Capture the cell that displays the provided text and extract its [X, Y] central coordinate. 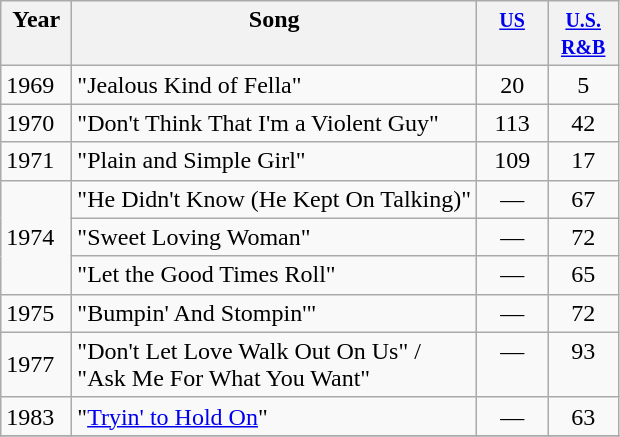
5 [584, 85]
109 [512, 161]
"Jealous Kind of Fella" [274, 85]
67 [584, 199]
1975 [36, 313]
"Don't Let Love Walk Out On Us" /"Ask Me For What You Want" [274, 364]
"Let the Good Times Roll" [274, 275]
1983 [36, 416]
"Tryin' to Hold On" [274, 416]
17 [584, 161]
93 [584, 364]
Year [36, 34]
65 [584, 275]
42 [584, 123]
"Bumpin' And Stompin'" [274, 313]
Song [274, 34]
20 [512, 85]
"Sweet Loving Woman" [274, 237]
"He Didn't Know (He Kept On Talking)" [274, 199]
1971 [36, 161]
113 [512, 123]
US [512, 34]
63 [584, 416]
1970 [36, 123]
1977 [36, 364]
U.S. R&B [584, 34]
1969 [36, 85]
"Don't Think That I'm a Violent Guy" [274, 123]
"Plain and Simple Girl" [274, 161]
1974 [36, 237]
